Detect which cell encompasses the target text, then output its [X, Y] center coordinate. 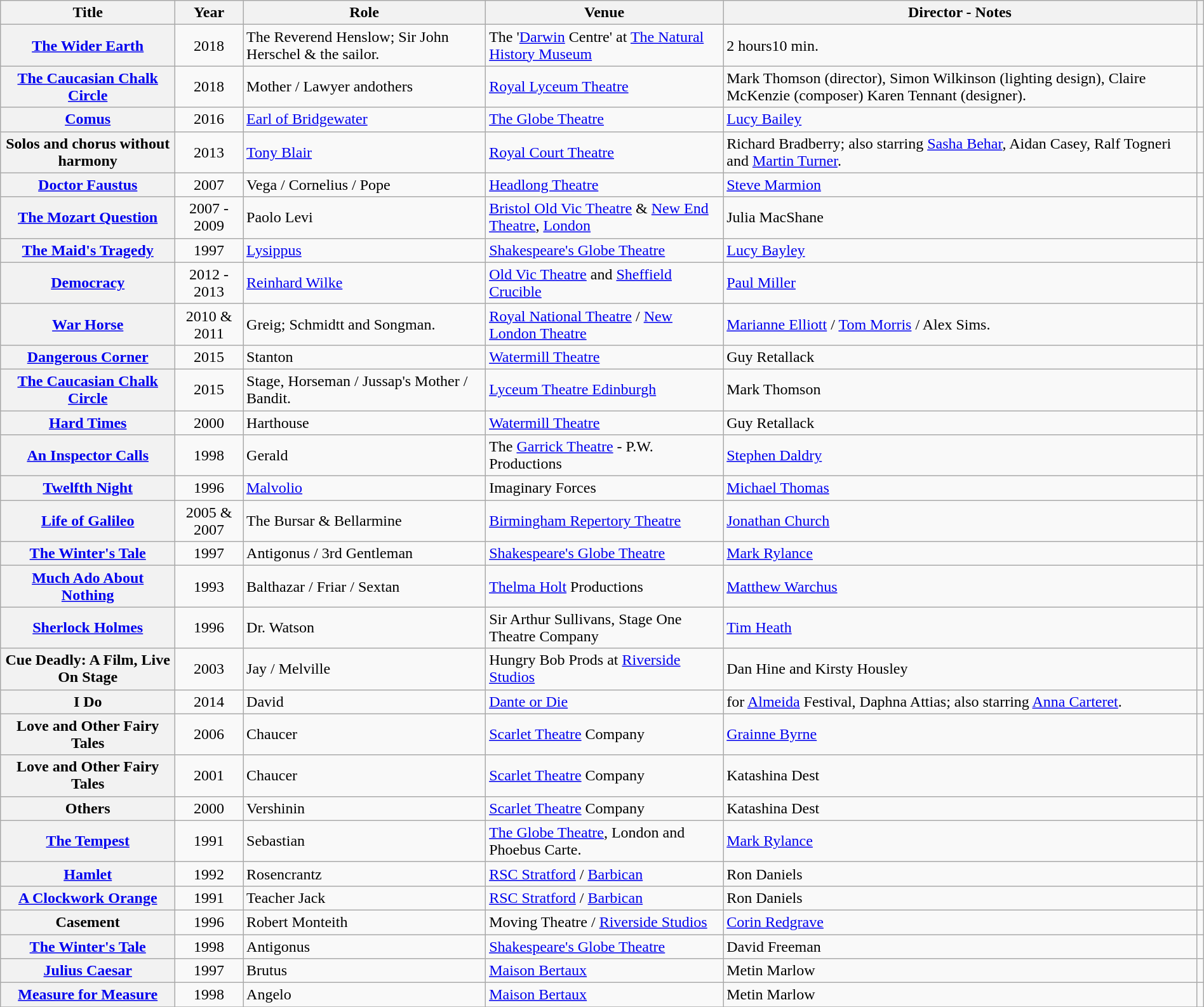
2007 [210, 185]
Royal Lyceum Theatre [605, 86]
1993 [210, 587]
Julia MacShane [960, 217]
Steve Marmion [960, 185]
Thelma Holt Productions [605, 587]
Director - Notes [960, 13]
Royal Court Theatre [605, 152]
War Horse [88, 324]
Birmingham Repertory Theatre [605, 521]
The Garrick Theatre - P.W. Productions [605, 456]
Sebastian [365, 841]
Mark Thomson [960, 390]
Dr. Watson [365, 627]
Stephen Daldry [960, 456]
Sherlock Holmes [88, 627]
Greig; Schmidtt and Songman. [365, 324]
2014 [210, 702]
The Bursar & Bellarmine [365, 521]
2003 [210, 669]
2007 - 2009 [210, 217]
Twelfth Night [88, 488]
for Almeida Festival, Daphna Attias; also starring Anna Carteret. [960, 702]
2 hours10 min. [960, 46]
Doctor Faustus [88, 185]
Vega / Cornelius / Pope [365, 185]
Moving Theatre / Riverside Studios [605, 922]
The Mozart Question [88, 217]
Royal National Theatre / New London Theatre [605, 324]
2013 [210, 152]
Life of Galileo [88, 521]
Dangerous Corner [88, 357]
Hard Times [88, 422]
Hungry Bob Prods at Riverside Studios [605, 669]
Role [365, 13]
Richard Bradberry; also starring Sasha Behar, Aidan Casey, Ralf Togneri and Martin Turner. [960, 152]
Much Ado About Nothing [88, 587]
Measure for Measure [88, 995]
2001 [210, 776]
Earl of Bridgewater [365, 119]
Old Vic Theatre and Sheffield Crucible [605, 283]
2012 - 2013 [210, 283]
Antigonus / 3rd Gentleman [365, 554]
Tim Heath [960, 627]
Paul Miller [960, 283]
Venue [605, 13]
A Clockwork Orange [88, 898]
Jonathan Church [960, 521]
Mark Thomson (director), Simon Wilkinson (lighting design), Claire McKenzie (composer) Karen Tennant (designer). [960, 86]
Michael Thomas [960, 488]
Teacher Jack [365, 898]
2016 [210, 119]
Balthazar / Friar / Sextan [365, 587]
The Wider Earth [88, 46]
Malvolio [365, 488]
Lyceum Theatre Edinburgh [605, 390]
Title [88, 13]
Lucy Bailey [960, 119]
Sir Arthur Sullivans, Stage One Theatre Company [605, 627]
Matthew Warchus [960, 587]
Robert Monteith [365, 922]
Gerald [365, 456]
Corin Redgrave [960, 922]
The Tempest [88, 841]
2006 [210, 734]
Marianne Elliott / Tom Morris / Alex Sims. [960, 324]
Casement [88, 922]
Imaginary Forces [605, 488]
An Inspector Calls [88, 456]
Stanton [365, 357]
Year [210, 13]
Grainne Byrne [960, 734]
Paolo Levi [365, 217]
Antigonus [365, 947]
Others [88, 808]
Democracy [88, 283]
1992 [210, 874]
The 'Darwin Centre' at The Natural History Museum [605, 46]
Dante or Die [605, 702]
Lucy Bayley [960, 250]
The Reverend Henslow; Sir John Herschel & the sailor. [365, 46]
Tony Blair [365, 152]
Brutus [365, 971]
Angelo [365, 995]
Bristol Old Vic Theatre & New End Theatre, London [605, 217]
Cue Deadly: A Film, Live On Stage [88, 669]
Reinhard Wilke [365, 283]
2010 & 2011 [210, 324]
The Globe Theatre [605, 119]
2005 & 2007 [210, 521]
The Globe Theatre, London and Phoebus Carte. [605, 841]
The Maid's Tragedy [88, 250]
Julius Caesar [88, 971]
Rosencrantz [365, 874]
Stage, Horseman / Jussap's Mother / Bandit. [365, 390]
I Do [88, 702]
Headlong Theatre [605, 185]
David Freeman [960, 947]
Dan Hine and Kirsty Housley [960, 669]
Hamlet [88, 874]
Comus [88, 119]
Vershinin [365, 808]
Lysippus [365, 250]
Mother / Lawyer andothers [365, 86]
Harthouse [365, 422]
David [365, 702]
Jay / Melville [365, 669]
Solos and chorus without harmony [88, 152]
